Return the [X, Y] coordinate for the center point of the cell that contains the specified text.  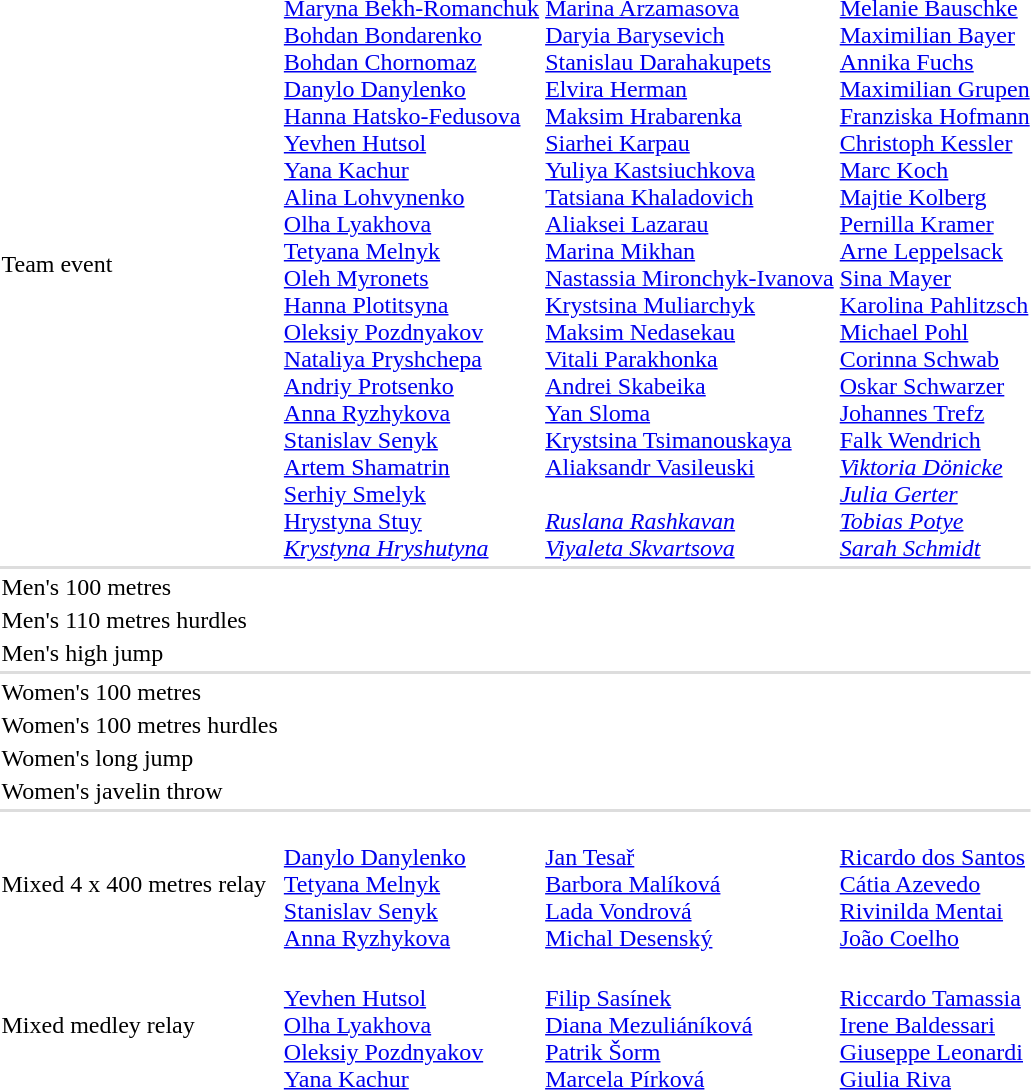
Men's high jump [140, 653]
Mixed 4 x 400 metres relay [140, 884]
Ricardo dos SantosCátia AzevedoRivinilda MentaiJoão Coelho [934, 884]
Men's 110 metres hurdles [140, 620]
Women's javelin throw [140, 791]
Women's 100 metres hurdles [140, 725]
Danylo DanylenkoTetyana MelnykStanislav SenykAnna Ryzhykova [411, 884]
Women's long jump [140, 758]
Women's 100 metres [140, 692]
Jan TesařBarbora MalíkováLada VondrováMichal Desenský [690, 884]
Men's 100 metres [140, 587]
